Identify which cell holds the provided text, then report its [x, y] central coordinate. 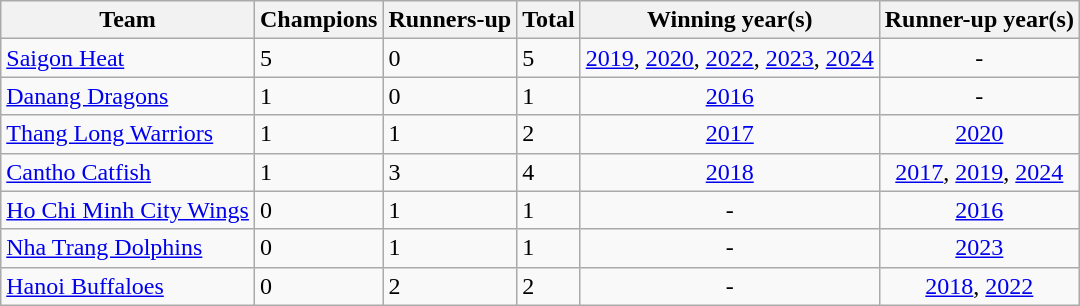
Ho Chi Minh City Wings [128, 210]
3 [450, 172]
Saigon Heat [128, 58]
2023 [979, 248]
Cantho Catfish [128, 172]
Team [128, 20]
2018 [730, 172]
2020 [979, 134]
Total [549, 20]
Danang Dragons [128, 96]
Nha Trang Dolphins [128, 248]
2019, 2020, 2022, 2023, 2024 [730, 58]
2017 [730, 134]
Runner-up year(s) [979, 20]
Thang Long Warriors [128, 134]
Champions [318, 20]
4 [549, 172]
Winning year(s) [730, 20]
Hanoi Buffaloes [128, 286]
Runners-up [450, 20]
2017, 2019, 2024 [979, 172]
2018, 2022 [979, 286]
